Output the [x, y] coordinate of the center of the cell containing the given text.  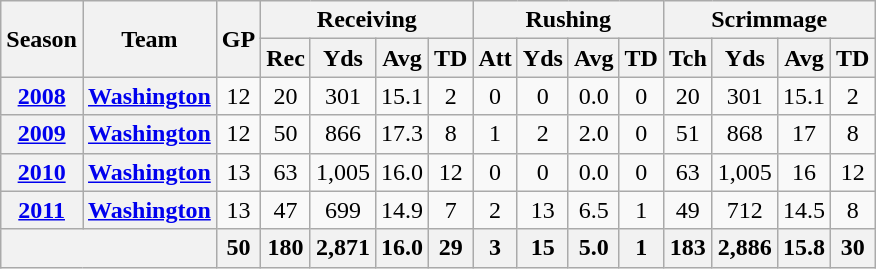
47 [286, 210]
866 [342, 134]
2008 [42, 96]
5.0 [594, 248]
712 [744, 210]
29 [451, 248]
Att [495, 58]
17.3 [402, 134]
Rushing [568, 20]
Scrimmage [768, 20]
15.8 [804, 248]
2,886 [744, 248]
Rec [286, 58]
2,871 [342, 248]
183 [688, 248]
15 [542, 248]
51 [688, 134]
2011 [42, 210]
14.9 [402, 210]
Team [149, 39]
2.0 [594, 134]
14.5 [804, 210]
180 [286, 248]
868 [744, 134]
6.5 [594, 210]
17 [804, 134]
7 [451, 210]
16 [804, 172]
GP [238, 39]
699 [342, 210]
2009 [42, 134]
2010 [42, 172]
Season [42, 39]
30 [852, 248]
3 [495, 248]
Tch [688, 58]
Receiving [367, 20]
49 [688, 210]
